Return the [X, Y] coordinate for the center point of the cell that contains the specified text.  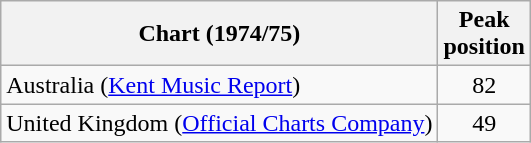
82 [484, 85]
Australia (Kent Music Report) [220, 85]
Chart (1974/75) [220, 34]
United Kingdom (Official Charts Company) [220, 123]
Peakposition [484, 34]
49 [484, 123]
